Return the [X, Y] coordinate for the center point of the cell that contains the specified text.  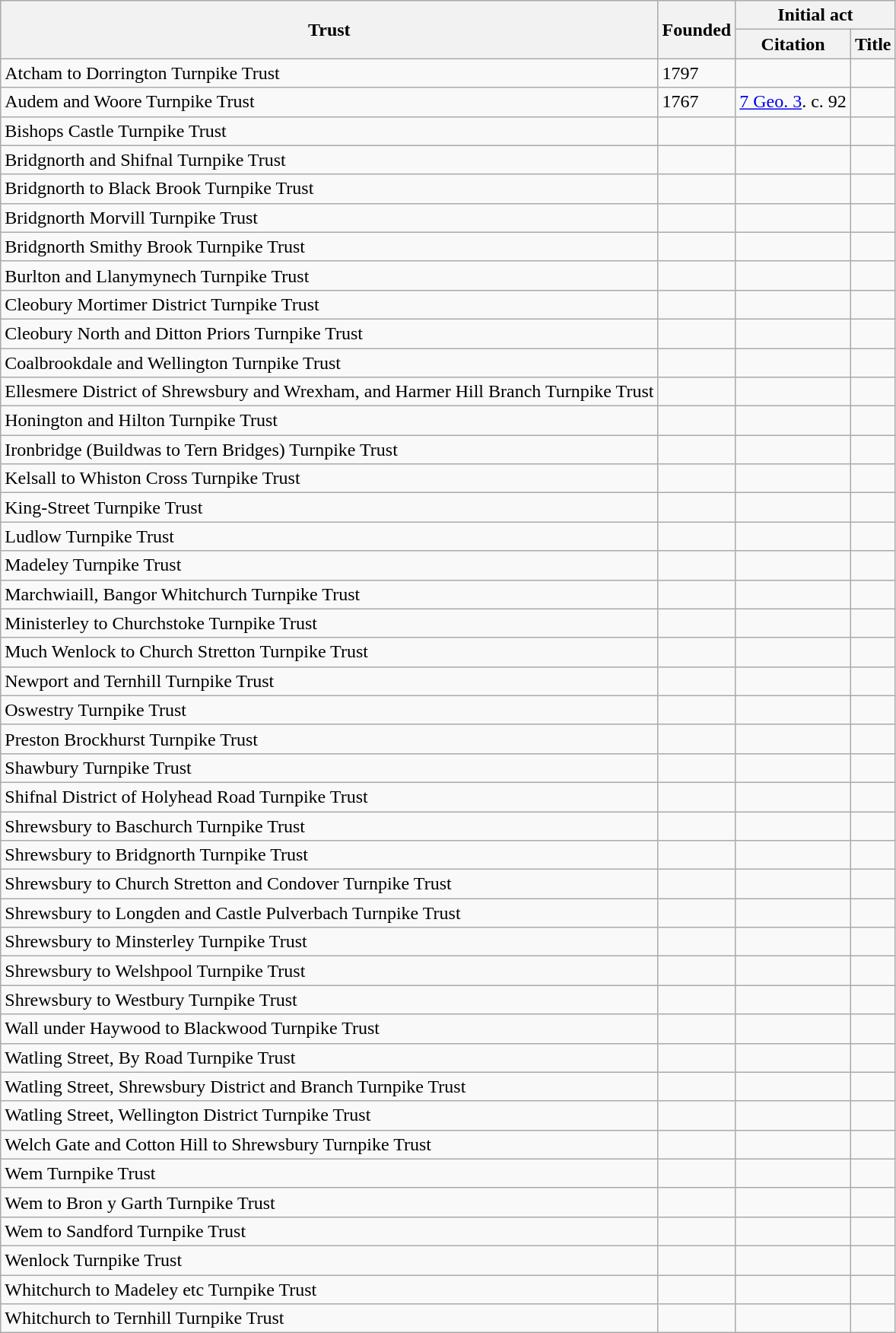
Burlton and Llanymynech Turnpike Trust [329, 275]
Initial act [815, 15]
1767 [697, 102]
Wall under Haywood to Blackwood Turnpike Trust [329, 1029]
Shrewsbury to Welshpool Turnpike Trust [329, 971]
Shifnal District of Holyhead Road Turnpike Trust [329, 797]
Shrewsbury to Longden and Castle Pulverbach Turnpike Trust [329, 913]
Trust [329, 30]
Honington and Hilton Turnpike Trust [329, 421]
Kelsall to Whiston Cross Turnpike Trust [329, 479]
Ludlow Turnpike Trust [329, 536]
Bridgnorth and Shifnal Turnpike Trust [329, 160]
Shrewsbury to Bridgnorth Turnpike Trust [329, 855]
Coalbrookdale and Wellington Turnpike Trust [329, 363]
Shrewsbury to Baschurch Turnpike Trust [329, 826]
1797 [697, 73]
King-Street Turnpike Trust [329, 507]
Welch Gate and Cotton Hill to Shrewsbury Turnpike Trust [329, 1144]
Watling Street, Shrewsbury District and Branch Turnpike Trust [329, 1086]
Founded [697, 30]
Bridgnorth Morvill Turnpike Trust [329, 218]
Ellesmere District of Shrewsbury and Wrexham, and Harmer Hill Branch Turnpike Trust [329, 392]
Marchwiaill, Bangor Whitchurch Turnpike Trust [329, 594]
Shawbury Turnpike Trust [329, 768]
Wem to Sandford Turnpike Trust [329, 1231]
Ironbridge (Buildwas to Tern Bridges) Turnpike Trust [329, 450]
Wenlock Turnpike Trust [329, 1260]
Ministerley to Churchstoke Turnpike Trust [329, 623]
Cleobury Mortimer District Turnpike Trust [329, 304]
Bishops Castle Turnpike Trust [329, 131]
Whitchurch to Ternhill Turnpike Trust [329, 1319]
Atcham to Dorrington Turnpike Trust [329, 73]
Wem Turnpike Trust [329, 1173]
Bridgnorth to Black Brook Turnpike Trust [329, 189]
Shrewsbury to Westbury Turnpike Trust [329, 1000]
Shrewsbury to Church Stretton and Condover Turnpike Trust [329, 884]
Shrewsbury to Minsterley Turnpike Trust [329, 942]
Much Wenlock to Church Stretton Turnpike Trust [329, 652]
Bridgnorth Smithy Brook Turnpike Trust [329, 247]
Audem and Woore Turnpike Trust [329, 102]
Watling Street, By Road Turnpike Trust [329, 1058]
Whitchurch to Madeley etc Turnpike Trust [329, 1290]
Madeley Turnpike Trust [329, 565]
Cleobury North and Ditton Priors Turnpike Trust [329, 333]
Newport and Ternhill Turnpike Trust [329, 681]
7 Geo. 3. c. 92 [793, 102]
Preston Brockhurst Turnpike Trust [329, 739]
Oswestry Turnpike Trust [329, 710]
Watling Street, Wellington District Turnpike Trust [329, 1115]
Title [873, 44]
Wem to Bron y Garth Turnpike Trust [329, 1202]
Citation [793, 44]
